Capture the cell that displays the provided text and extract its (X, Y) central coordinate. 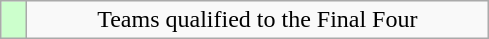
Teams qualified to the Final Four (258, 20)
